Detect which cell encompasses the target text, then output its (X, Y) center coordinate. 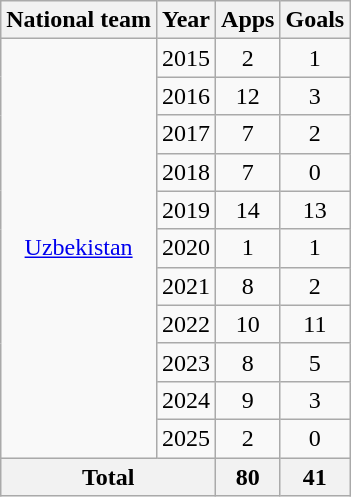
2025 (186, 438)
2017 (186, 134)
2016 (186, 96)
Apps (248, 20)
2023 (186, 362)
Goals (315, 20)
13 (315, 210)
Year (186, 20)
Total (108, 477)
14 (248, 210)
2019 (186, 210)
2024 (186, 400)
12 (248, 96)
80 (248, 477)
2020 (186, 248)
11 (315, 324)
2015 (186, 58)
2022 (186, 324)
2018 (186, 172)
41 (315, 477)
10 (248, 324)
2021 (186, 286)
National team (79, 20)
5 (315, 362)
Uzbekistan (79, 248)
9 (248, 400)
